Return the (x, y) coordinate for the center point of the cell that contains the specified text.  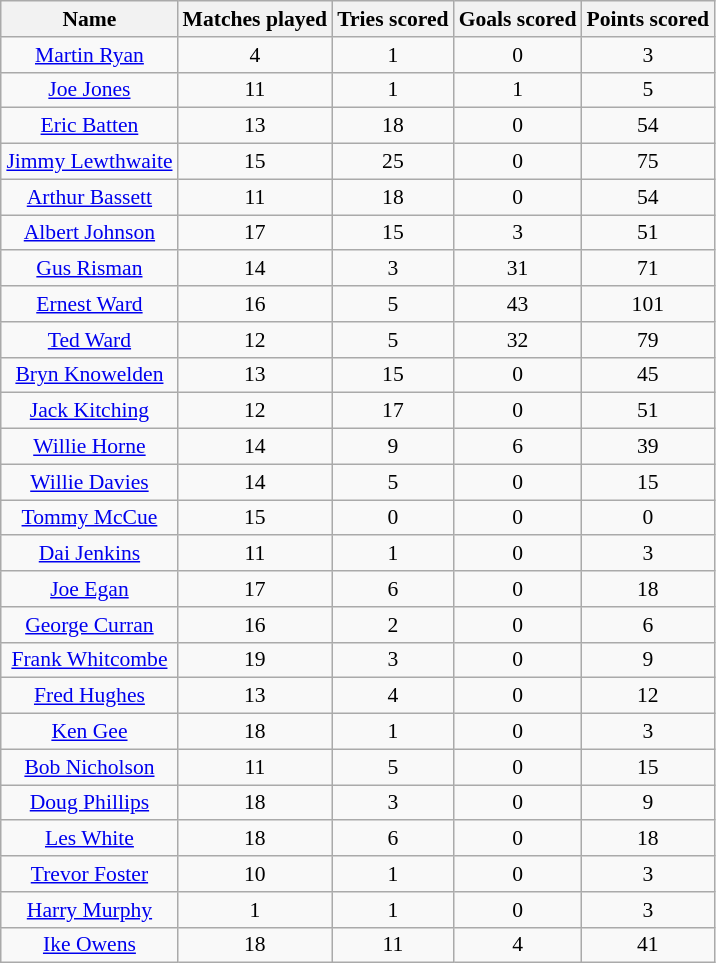
Joe Jones (89, 90)
Dai Jenkins (89, 554)
Tommy McCue (89, 518)
79 (648, 340)
25 (392, 162)
32 (518, 340)
Ike Owens (89, 945)
Harry Murphy (89, 910)
Joe Egan (89, 589)
Tries scored (392, 19)
Jimmy Lewthwaite (89, 162)
101 (648, 304)
Ken Gee (89, 732)
Bob Nicholson (89, 767)
Goals scored (518, 19)
45 (648, 375)
Points scored (648, 19)
71 (648, 269)
41 (648, 945)
Doug Phillips (89, 803)
Trevor Foster (89, 874)
Willie Davies (89, 482)
10 (256, 874)
Matches played (256, 19)
Frank Whitcombe (89, 660)
Les White (89, 839)
Martin Ryan (89, 55)
George Curran (89, 625)
Ted Ward (89, 340)
Bryn Knowelden (89, 375)
2 (392, 625)
31 (518, 269)
43 (518, 304)
39 (648, 447)
Jack Kitching (89, 411)
Albert Johnson (89, 233)
Eric Batten (89, 126)
Fred Hughes (89, 696)
Willie Horne (89, 447)
75 (648, 162)
Arthur Bassett (89, 197)
Ernest Ward (89, 304)
Gus Risman (89, 269)
19 (256, 660)
Name (89, 19)
